For the text-containing cell, return its midpoint in [x, y] coordinate format. 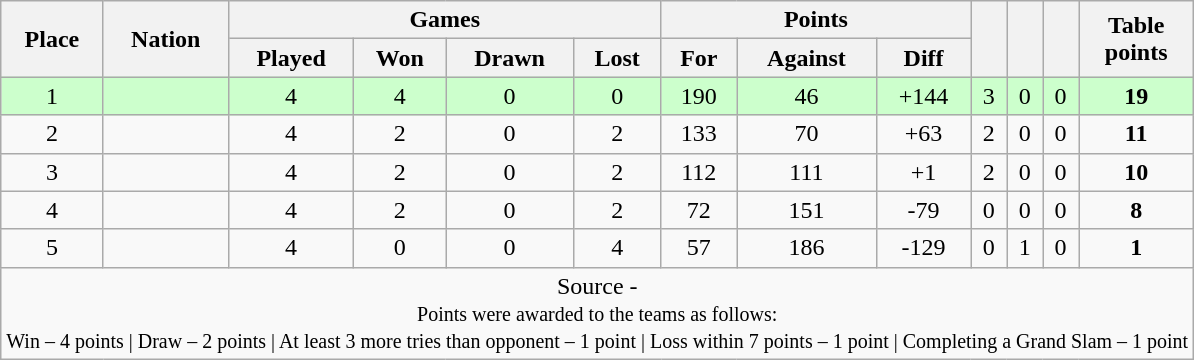
+144 [923, 96]
Diff [923, 58]
Tablepoints [1136, 39]
+63 [923, 134]
46 [806, 96]
Played [290, 58]
10 [1136, 172]
Place [52, 39]
72 [698, 210]
112 [698, 172]
Nation [166, 39]
+1 [923, 172]
Points [816, 20]
8 [1136, 210]
19 [1136, 96]
70 [806, 134]
-129 [923, 248]
151 [806, 210]
186 [806, 248]
Lost [617, 58]
Drawn [510, 58]
For [698, 58]
Against [806, 58]
111 [806, 172]
133 [698, 134]
11 [1136, 134]
5 [52, 248]
Games [444, 20]
190 [698, 96]
-79 [923, 210]
57 [698, 248]
Won [400, 58]
